Provide the (X, Y) coordinate of the cell's center where the given text is located.  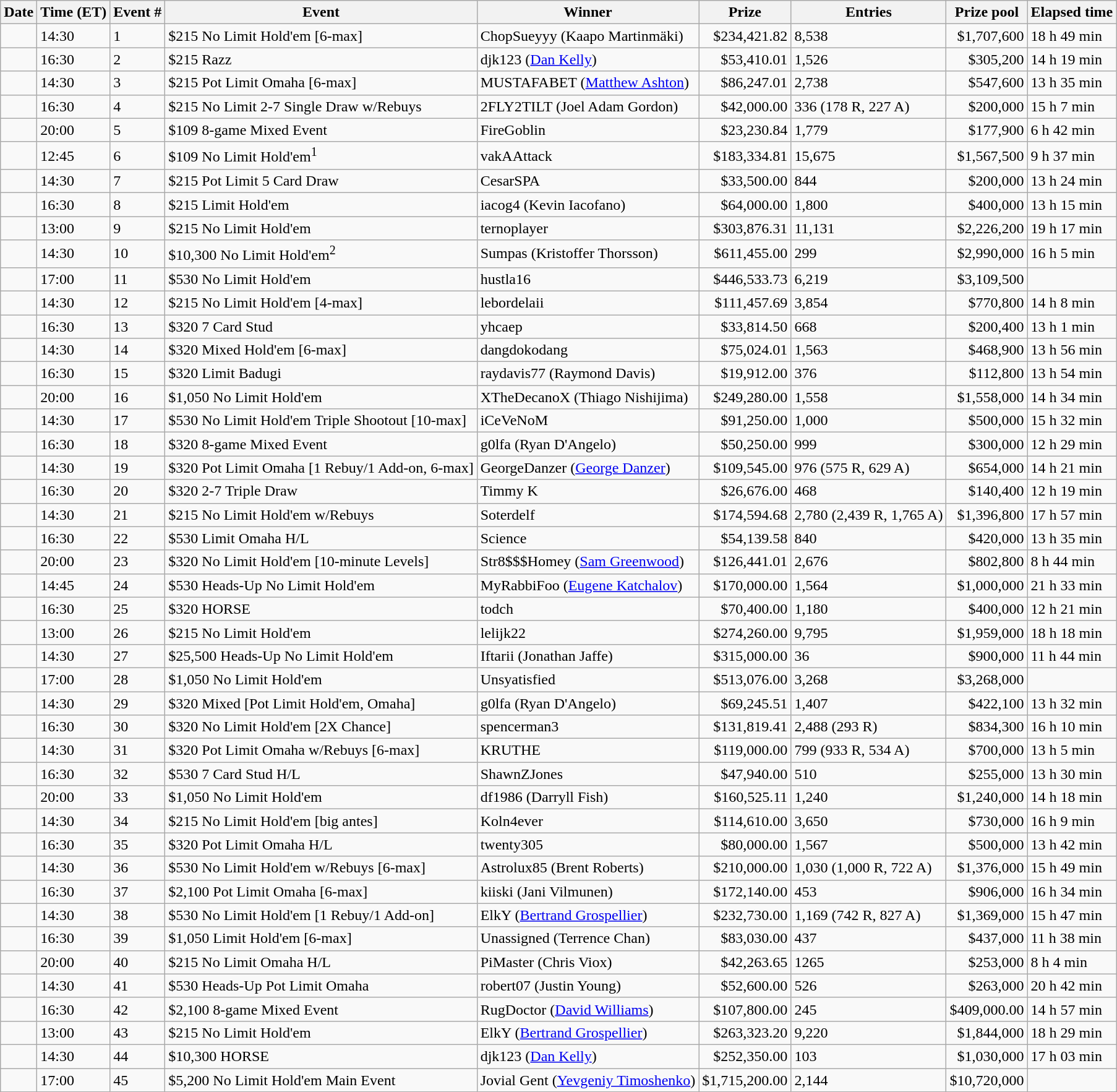
103 (868, 1056)
$160,525.11 (745, 798)
17 h 57 min (1072, 515)
raydavis77 (Raymond Davis) (588, 374)
16 (137, 397)
$315,000.00 (745, 656)
$255,000 (987, 774)
$513,076.00 (745, 679)
510 (868, 774)
11 h 44 min (1072, 656)
7 (137, 181)
17 h 03 min (1072, 1056)
13 (137, 327)
19 h 17 min (1072, 228)
Str8$$$Homey (Sam Greenwood) (588, 562)
37 (137, 892)
$25,500 Heads-Up No Limit Hold'em (321, 656)
15 h 7 min (1072, 106)
30 (137, 727)
1,564 (868, 585)
$54,139.58 (745, 538)
8 h 4 min (1072, 962)
13 h 5 min (1072, 750)
13 h 56 min (1072, 350)
PiMaster (Chris Viox) (588, 962)
$1,715,200.00 (745, 1080)
13 h 32 min (1072, 703)
1,180 (868, 609)
21 h 33 min (1072, 585)
$215 No Limit Hold'em [4-max] (321, 303)
$86,247.01 (745, 83)
13 h 54 min (1072, 374)
$530 No Limit Hold'em w/Rebuys [6-max] (321, 868)
$215 No Limit Hold'em [6-max] (321, 36)
$906,000 (987, 892)
$215 No Limit Omaha H/L (321, 962)
$530 Heads-Up No Limit Hold'em (321, 585)
$170,000.00 (745, 585)
$70,400.00 (745, 609)
$177,900 (987, 130)
8 h 44 min (1072, 562)
spencerman3 (588, 727)
20 h 42 min (1072, 986)
ShawnZJones (588, 774)
$1,030,000 (987, 1056)
$69,245.51 (745, 703)
$900,000 (987, 656)
1,563 (868, 350)
668 (868, 327)
FireGoblin (588, 130)
$320 Pot Limit Omaha [1 Rebuy/1 Add-on, 6-max] (321, 468)
MyRabbiFoo (Eugene Katchalov) (588, 585)
2,780 (2,439 R, 1,765 A) (868, 515)
$547,600 (987, 83)
lelijk22 (588, 632)
$10,720,000 (987, 1080)
$249,280.00 (745, 397)
$3,268,000 (987, 679)
$183,334.81 (745, 156)
KRUTHE (588, 750)
$320 Mixed [Pot Limit Hold'em, Omaha] (321, 703)
39 (137, 939)
14 h 18 min (1072, 798)
16 h 5 min (1072, 254)
$437,000 (987, 939)
468 (868, 491)
$1,707,600 (987, 36)
$274,260.00 (745, 632)
844 (868, 181)
$109 No Limit Hold'em1 (321, 156)
29 (137, 703)
2,488 (293 R) (868, 727)
43 (137, 1033)
3 (137, 83)
437 (868, 939)
$83,030.00 (745, 939)
ternoplayer (588, 228)
$42,263.65 (745, 962)
18 h 18 min (1072, 632)
$109,545.00 (745, 468)
$1,240,000 (987, 798)
15 (137, 374)
$320 7 Card Stud (321, 327)
9 h 37 min (1072, 156)
$530 Limit Omaha H/L (321, 538)
$75,024.01 (745, 350)
19 (137, 468)
2,738 (868, 83)
34 (137, 821)
44 (137, 1056)
1,526 (868, 59)
$252,350.00 (745, 1056)
$80,000.00 (745, 845)
20 (137, 491)
$10,300 No Limit Hold'em2 (321, 254)
11 (137, 279)
14 (137, 350)
35 (137, 845)
31 (137, 750)
Date (19, 12)
$530 No Limit Hold'em Triple Shootout [10-max] (321, 421)
$200,400 (987, 327)
$2,990,000 (987, 254)
$234,421.82 (745, 36)
17 (137, 421)
$611,455.00 (745, 254)
14 h 21 min (1072, 468)
3,650 (868, 821)
$802,800 (987, 562)
$50,250.00 (745, 444)
$215 No Limit Hold'em w/Rebuys (321, 515)
$232,730.00 (745, 915)
$215 Pot Limit Omaha [6-max] (321, 83)
$1,567,500 (987, 156)
twenty305 (588, 845)
27 (137, 656)
14 h 19 min (1072, 59)
$320 Limit Badugi (321, 374)
28 (137, 679)
CesarSPA (588, 181)
1,558 (868, 397)
Elapsed time (1072, 12)
$23,230.84 (745, 130)
18 h 49 min (1072, 36)
14 h 57 min (1072, 1009)
$174,594.68 (745, 515)
14:45 (74, 585)
12 h 21 min (1072, 609)
$530 No Limit Hold'em (321, 279)
$215 No Limit 2-7 Single Draw w/Rebuys (321, 106)
$5,200 No Limit Hold'em Main Event (321, 1080)
Timmy K (588, 491)
$215 Limit Hold'em (321, 205)
$119,000.00 (745, 750)
$770,800 (987, 303)
$1,050 Limit Hold'em [6-max] (321, 939)
$114,610.00 (745, 821)
9 (137, 228)
45 (137, 1080)
38 (137, 915)
33 (137, 798)
245 (868, 1009)
25 (137, 609)
$422,100 (987, 703)
Event (321, 12)
4 (137, 106)
$468,900 (987, 350)
376 (868, 374)
1,567 (868, 845)
1 (137, 36)
$172,140.00 (745, 892)
6 (137, 156)
13 h 42 min (1072, 845)
$530 7 Card Stud H/L (321, 774)
$320 Mixed Hold'em [6-max] (321, 350)
42 (137, 1009)
1265 (868, 962)
$3,109,500 (987, 279)
RugDoctor (David Williams) (588, 1009)
yhcaep (588, 327)
453 (868, 892)
$126,441.01 (745, 562)
8,538 (868, 36)
$305,200 (987, 59)
kiiski (Jani Vilmunen) (588, 892)
XTheDecanoX (Thiago Nishijima) (588, 397)
Time (ET) (74, 12)
$700,000 (987, 750)
todch (588, 609)
Astrolux85 (Brent Roberts) (588, 868)
526 (868, 986)
df1986 (Darryll Fish) (588, 798)
Unsyatisfied (588, 679)
$320 No Limit Hold'em [10-minute Levels] (321, 562)
6 h 42 min (1072, 130)
14 h 34 min (1072, 397)
Event # (137, 12)
$19,912.00 (745, 374)
15 h 47 min (1072, 915)
26 (137, 632)
8 (137, 205)
999 (868, 444)
1,779 (868, 130)
840 (868, 538)
2FLY2TILT (Joel Adam Gordon) (588, 106)
$1,369,000 (987, 915)
$91,250.00 (745, 421)
Entries (868, 12)
13 h 15 min (1072, 205)
Unassigned (Terrence Chan) (588, 939)
12:45 (74, 156)
21 (137, 515)
13 h 30 min (1072, 774)
40 (137, 962)
$530 Heads-Up Pot Limit Omaha (321, 986)
$320 Pot Limit Omaha w/Rebuys [6-max] (321, 750)
1,407 (868, 703)
Koln4ever (588, 821)
$33,500.00 (745, 181)
$111,457.69 (745, 303)
16 h 9 min (1072, 821)
MUSTAFABET (Matthew Ashton) (588, 83)
2,144 (868, 1080)
11,131 (868, 228)
$47,940.00 (745, 774)
$320 2-7 Triple Draw (321, 491)
Science (588, 538)
$1,376,000 (987, 868)
1,240 (868, 798)
lebordelaii (588, 303)
2,676 (868, 562)
1,169 (742 R, 827 A) (868, 915)
$131,819.41 (745, 727)
hustla16 (588, 279)
$215 No Limit Hold'em [big antes] (321, 821)
976 (575 R, 629 A) (868, 468)
$215 Pot Limit 5 Card Draw (321, 181)
15,675 (868, 156)
2 (137, 59)
$320 No Limit Hold'em [2X Chance] (321, 727)
23 (137, 562)
41 (137, 986)
$33,814.50 (745, 327)
32 (137, 774)
$446,533.73 (745, 279)
$320 HORSE (321, 609)
12 h 19 min (1072, 491)
12 h 29 min (1072, 444)
$530 No Limit Hold'em [1 Rebuy/1 Add-on] (321, 915)
$303,876.31 (745, 228)
robert07 (Justin Young) (588, 986)
$112,800 (987, 374)
$1,558,000 (987, 397)
$109 8-game Mixed Event (321, 130)
$263,323.20 (745, 1033)
15 h 32 min (1072, 421)
3,268 (868, 679)
24 (137, 585)
ChopSueyyy (Kaapo Martinmäki) (588, 36)
$420,000 (987, 538)
5 (137, 130)
$1,959,000 (987, 632)
$1,396,800 (987, 515)
Soterdelf (588, 515)
3,854 (868, 303)
Prize pool (987, 12)
799 (933 R, 534 A) (868, 750)
10 (137, 254)
336 (178 R, 227 A) (868, 106)
18 (137, 444)
Jovial Gent (Yevgeniy Timoshenko) (588, 1080)
$2,100 Pot Limit Omaha [6-max] (321, 892)
$320 8-game Mixed Event (321, 444)
$253,000 (987, 962)
9,220 (868, 1033)
$52,600.00 (745, 986)
22 (137, 538)
1,030 (1,000 R, 722 A) (868, 868)
$42,000.00 (745, 106)
$215 Razz (321, 59)
15 h 49 min (1072, 868)
$53,410.01 (745, 59)
dangdokodang (588, 350)
$834,300 (987, 727)
14 h 8 min (1072, 303)
18 h 29 min (1072, 1033)
iCeVeNoM (588, 421)
$2,100 8-game Mixed Event (321, 1009)
12 (137, 303)
13 h 24 min (1072, 181)
Prize (745, 12)
6,219 (868, 279)
$1,000,000 (987, 585)
299 (868, 254)
1,800 (868, 205)
$210,000.00 (745, 868)
1,000 (868, 421)
$409,000.00 (987, 1009)
$140,400 (987, 491)
$654,000 (987, 468)
$26,676.00 (745, 491)
$300,000 (987, 444)
vakAAttack (588, 156)
11 h 38 min (1072, 939)
9,795 (868, 632)
$320 Pot Limit Omaha H/L (321, 845)
$263,000 (987, 986)
Winner (588, 12)
Sumpas (Kristoffer Thorsson) (588, 254)
GeorgeDanzer (George Danzer) (588, 468)
$107,800.00 (745, 1009)
$2,226,200 (987, 228)
16 h 10 min (1072, 727)
$64,000.00 (745, 205)
Iftarii (Jonathan Jaffe) (588, 656)
$10,300 HORSE (321, 1056)
13 h 1 min (1072, 327)
16 h 34 min (1072, 892)
iacog4 (Kevin Iacofano) (588, 205)
$730,000 (987, 821)
$1,844,000 (987, 1033)
